Find where the given text appears and provide that cell's center as [X, Y] coordinate. 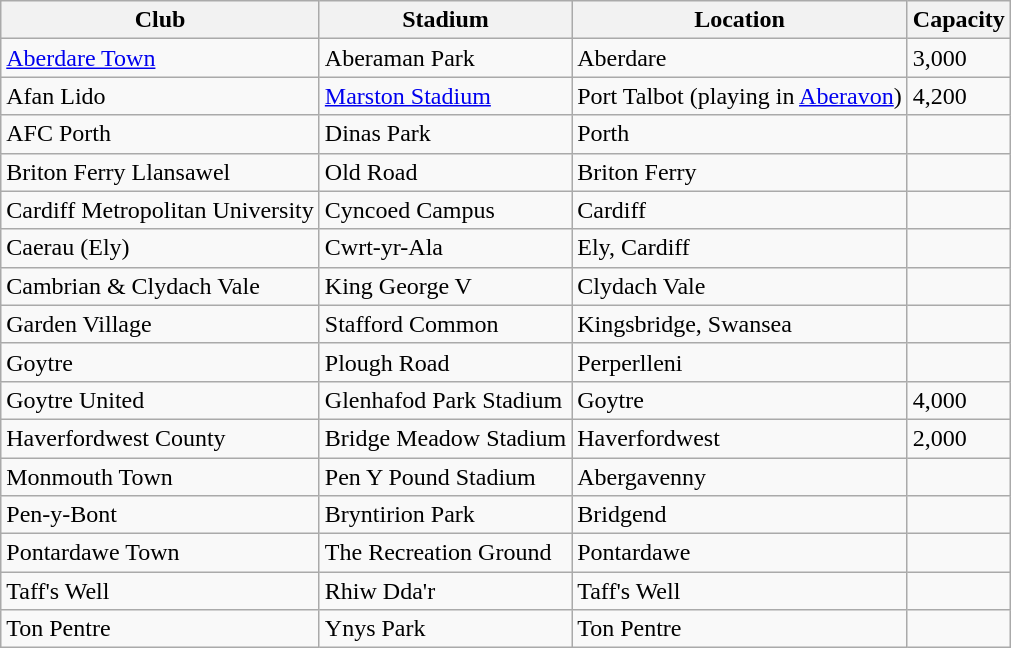
Location [740, 20]
Briton Ferry Llansawel [160, 172]
Dinas Park [445, 134]
Ely, Cardiff [740, 248]
Aberaman Park [445, 58]
Bridge Meadow Stadium [445, 438]
Stafford Common [445, 324]
Rhiw Dda'r [445, 591]
4,000 [958, 400]
Haverfordwest [740, 438]
Goytre United [160, 400]
Caerau (Ely) [160, 248]
Pontardawe [740, 553]
Capacity [958, 20]
King George V [445, 286]
Plough Road [445, 362]
Bridgend [740, 515]
The Recreation Ground [445, 553]
Aberdare Town [160, 58]
Cwrt-yr-Ala [445, 248]
Ynys Park [445, 629]
AFC Porth [160, 134]
Aberdare [740, 58]
Pen Y Pound Stadium [445, 477]
Clydach Vale [740, 286]
Marston Stadium [445, 96]
3,000 [958, 58]
Haverfordwest County [160, 438]
Afan Lido [160, 96]
Cyncoed Campus [445, 210]
Club [160, 20]
Kingsbridge, Swansea [740, 324]
Pontardawe Town [160, 553]
Old Road [445, 172]
Briton Ferry [740, 172]
Garden Village [160, 324]
Glenhafod Park Stadium [445, 400]
Cardiff Metropolitan University [160, 210]
Pen-y-Bont [160, 515]
Porth [740, 134]
Abergavenny [740, 477]
Port Talbot (playing in Aberavon) [740, 96]
Stadium [445, 20]
Bryntirion Park [445, 515]
Cardiff [740, 210]
Cambrian & Clydach Vale [160, 286]
Monmouth Town [160, 477]
Perperlleni [740, 362]
4,200 [958, 96]
2,000 [958, 438]
